Return (x, y) of the center of cell containing provided text 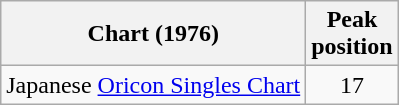
17 (352, 85)
Japanese Oricon Singles Chart (154, 85)
Peakposition (352, 34)
Chart (1976) (154, 34)
